Capture the cell that displays the provided text and extract its (x, y) central coordinate. 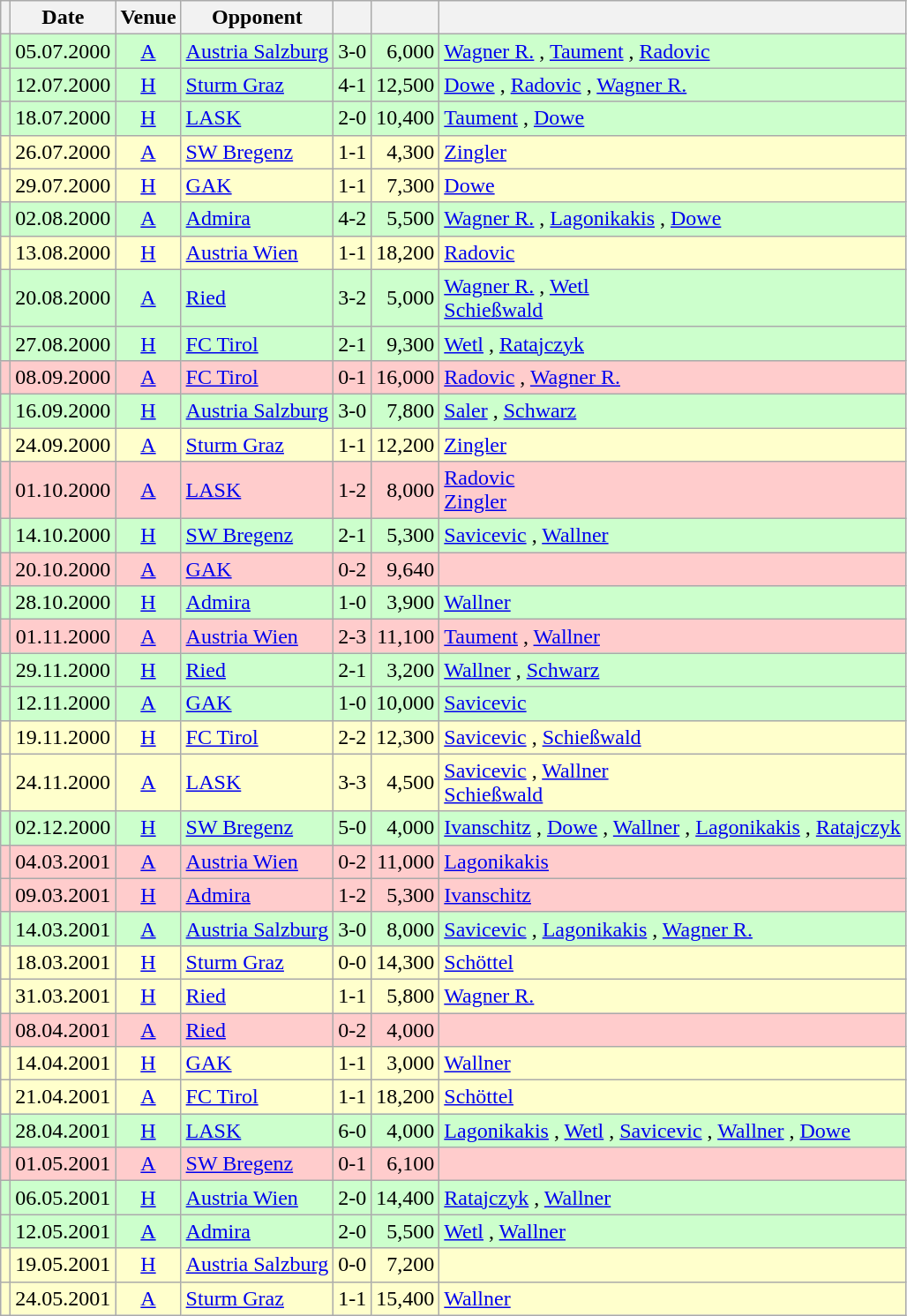
08.04.2001 (64, 1030)
29.07.2000 (64, 185)
Dowe , Radovic , Wagner R. (672, 85)
Ivanschitz , Dowe , Wallner , Lagonikakis , Ratajczyk (672, 828)
Savicevic , Wallner (672, 536)
7,200 (406, 1265)
Ivanschitz (672, 895)
4,300 (406, 152)
3,200 (406, 670)
Wagner R. , Wetl Schießwald (672, 298)
Opponent (258, 18)
24.09.2000 (64, 444)
20.08.2000 (64, 298)
Saler , Schwarz (672, 410)
11,000 (406, 861)
28.10.2000 (64, 603)
26.07.2000 (64, 152)
14.04.2001 (64, 1064)
4-1 (353, 85)
14,400 (406, 1198)
31.03.2001 (64, 996)
Ratajczyk , Wallner (672, 1198)
3-2 (353, 298)
Venue (148, 18)
Savicevic , Lagonikakis , Wagner R. (672, 929)
14,300 (406, 962)
6,100 (406, 1164)
24.05.2001 (64, 1298)
5-0 (353, 828)
08.09.2000 (64, 377)
18.07.2000 (64, 118)
13.08.2000 (64, 252)
19.11.2000 (64, 737)
16,000 (406, 377)
Lagonikakis , Wetl , Savicevic , Wallner , Dowe (672, 1131)
14.10.2000 (64, 536)
4,500 (406, 782)
6-0 (353, 1131)
12,500 (406, 85)
27.08.2000 (64, 343)
12.05.2001 (64, 1231)
Dowe (672, 185)
2-3 (353, 636)
20.10.2000 (64, 569)
Radovic Zingler (672, 491)
01.05.2001 (64, 1164)
9,300 (406, 343)
9,640 (406, 569)
01.11.2000 (64, 636)
24.11.2000 (64, 782)
Taument , Dowe (672, 118)
Lagonikakis (672, 861)
04.03.2001 (64, 861)
12,200 (406, 444)
Savicevic , Schießwald (672, 737)
15,400 (406, 1298)
01.10.2000 (64, 491)
Date (64, 18)
05.07.2000 (64, 51)
3-3 (353, 782)
18.03.2001 (64, 962)
12.07.2000 (64, 85)
Wallner , Schwarz (672, 670)
14.03.2001 (64, 929)
06.05.2001 (64, 1198)
7,300 (406, 185)
5,000 (406, 298)
Radovic (672, 252)
3,000 (406, 1064)
21.04.2001 (64, 1097)
16.09.2000 (64, 410)
19.05.2001 (64, 1265)
29.11.2000 (64, 670)
28.04.2001 (64, 1131)
Wetl , Wallner (672, 1231)
Wagner R. (672, 996)
Wagner R. , Lagonikakis , Dowe (672, 219)
10,400 (406, 118)
02.12.2000 (64, 828)
11,100 (406, 636)
5,800 (406, 996)
7,800 (406, 410)
Taument , Wallner (672, 636)
Savicevic (672, 703)
Wetl , Ratajczyk (672, 343)
Radovic , Wagner R. (672, 377)
12,300 (406, 737)
12.11.2000 (64, 703)
Wagner R. , Taument , Radovic (672, 51)
09.03.2001 (64, 895)
2-2 (353, 737)
4-2 (353, 219)
3,900 (406, 603)
6,000 (406, 51)
10,000 (406, 703)
Savicevic , Wallner Schießwald (672, 782)
02.08.2000 (64, 219)
